For the text-containing cell, return its midpoint in (x, y) coordinate format. 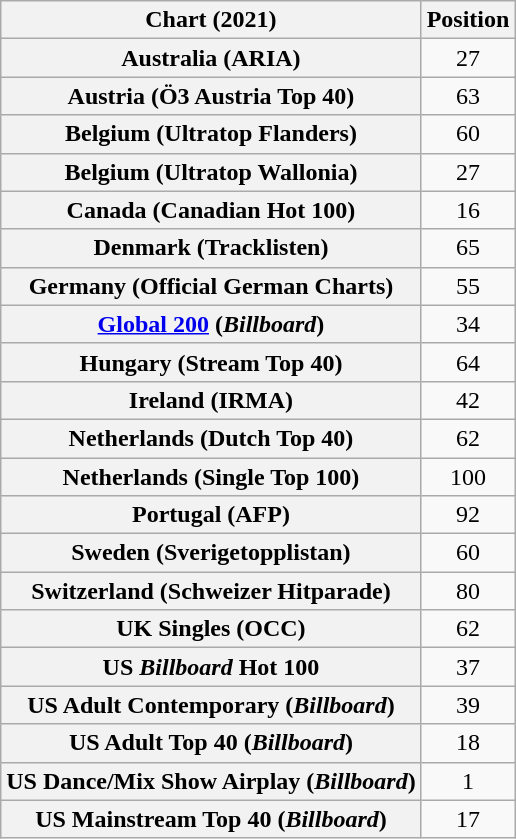
63 (468, 96)
US Adult Contemporary (Billboard) (211, 705)
Belgium (Ultratop Flanders) (211, 134)
Global 200 (Billboard) (211, 324)
37 (468, 667)
UK Singles (OCC) (211, 629)
65 (468, 248)
80 (468, 591)
34 (468, 324)
US Billboard Hot 100 (211, 667)
Chart (2021) (211, 20)
92 (468, 515)
Australia (ARIA) (211, 58)
Switzerland (Schweizer Hitparade) (211, 591)
42 (468, 400)
Belgium (Ultratop Wallonia) (211, 172)
Canada (Canadian Hot 100) (211, 210)
Hungary (Stream Top 40) (211, 362)
39 (468, 705)
Netherlands (Dutch Top 40) (211, 438)
Ireland (IRMA) (211, 400)
US Mainstream Top 40 (Billboard) (211, 819)
64 (468, 362)
55 (468, 286)
Position (468, 20)
US Adult Top 40 (Billboard) (211, 743)
Germany (Official German Charts) (211, 286)
US Dance/Mix Show Airplay (Billboard) (211, 781)
Denmark (Tracklisten) (211, 248)
Portugal (AFP) (211, 515)
17 (468, 819)
Netherlands (Single Top 100) (211, 477)
Sweden (Sverigetopplistan) (211, 553)
16 (468, 210)
18 (468, 743)
Austria (Ö3 Austria Top 40) (211, 96)
100 (468, 477)
1 (468, 781)
